Search for the cell housing the specified text and yield its (X, Y) center coordinate. 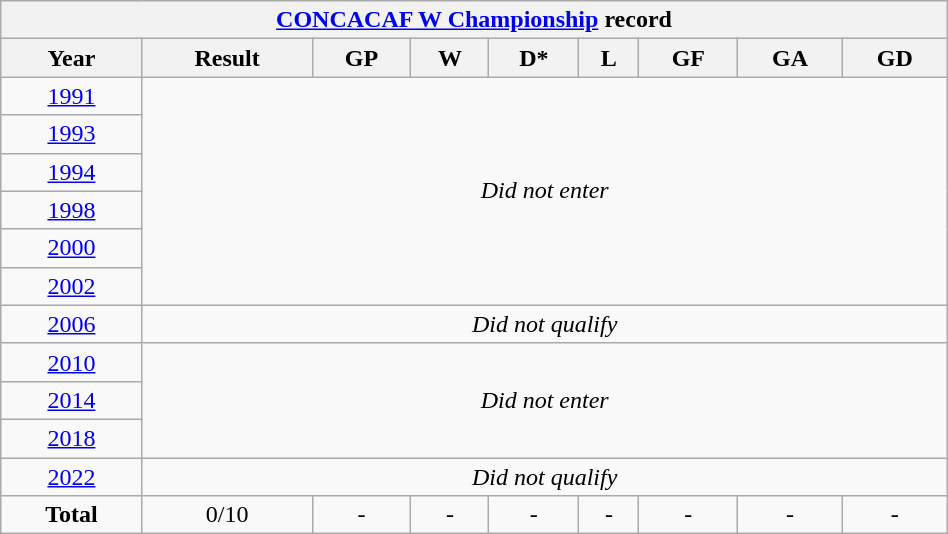
D* (534, 58)
2010 (72, 362)
GA (790, 58)
GP (362, 58)
Year (72, 58)
0/10 (227, 515)
CONCACAF W Championship record (474, 20)
GD (894, 58)
2006 (72, 324)
GF (688, 58)
Total (72, 515)
L (609, 58)
1994 (72, 172)
2014 (72, 400)
1991 (72, 96)
1993 (72, 134)
2022 (72, 477)
Result (227, 58)
2002 (72, 286)
2018 (72, 438)
1998 (72, 210)
2000 (72, 248)
W (450, 58)
